Extract the [x, y] coordinate from the center of the cell holding the provided text.  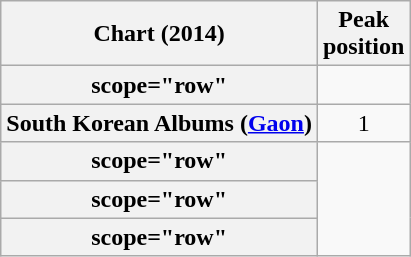
Peakposition [363, 34]
Chart (2014) [160, 34]
1 [363, 123]
South Korean Albums (Gaon) [160, 123]
